Determine the [x, y] coordinate at the center of the cell enclosing the given text.  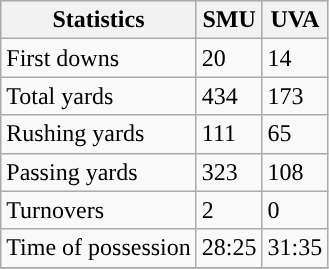
UVA [295, 20]
Rushing yards [99, 134]
2 [229, 210]
Turnovers [99, 210]
0 [295, 210]
173 [295, 96]
31:35 [295, 248]
SMU [229, 20]
65 [295, 134]
434 [229, 96]
Total yards [99, 96]
108 [295, 172]
Statistics [99, 20]
Time of possession [99, 248]
Passing yards [99, 172]
111 [229, 134]
323 [229, 172]
20 [229, 58]
14 [295, 58]
First downs [99, 58]
28:25 [229, 248]
